Output the [x, y] coordinate of the center of the cell containing the given text.  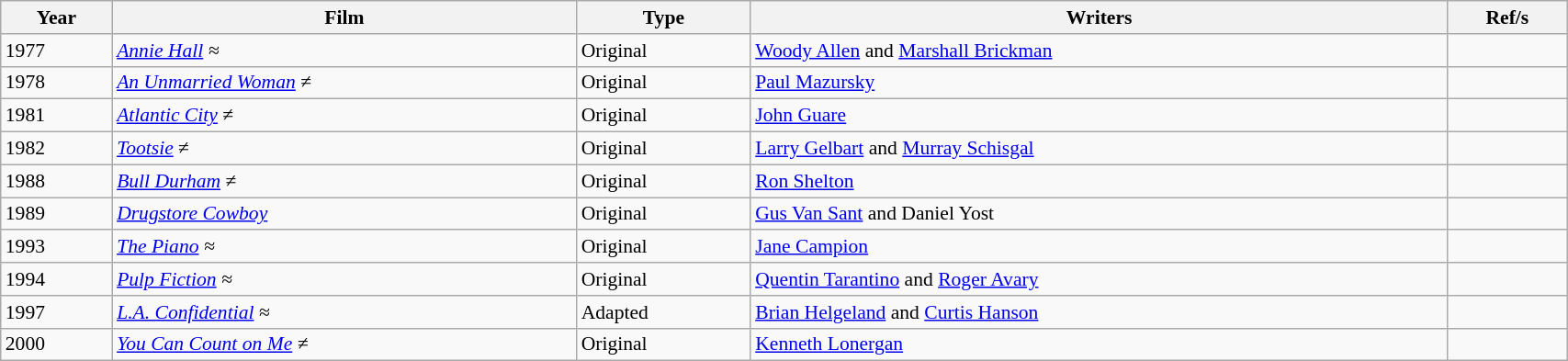
1977 [57, 51]
1994 [57, 279]
1978 [57, 83]
Gus Van Sant and Daniel Yost [1099, 214]
Bull Durham ≠ [344, 181]
Woody Allen and Marshall Brickman [1099, 51]
The Piano ≈ [344, 247]
1981 [57, 116]
1993 [57, 247]
Quentin Tarantino and Roger Avary [1099, 279]
Drugstore Cowboy [344, 214]
Paul Mazursky [1099, 83]
Annie Hall ≈ [344, 51]
1997 [57, 312]
Larry Gelbart and Murray Schisgal [1099, 149]
John Guare [1099, 116]
Adapted [664, 312]
Type [664, 17]
Brian Helgeland and Curtis Hanson [1099, 312]
1988 [57, 181]
Film [344, 17]
Ref/s [1507, 17]
Atlantic City ≠ [344, 116]
Pulp Fiction ≈ [344, 279]
Writers [1099, 17]
Kenneth Lonergan [1099, 344]
Year [57, 17]
You Can Count on Me ≠ [344, 344]
1989 [57, 214]
1982 [57, 149]
2000 [57, 344]
An Unmarried Woman ≠ [344, 83]
Ron Shelton [1099, 181]
Jane Campion [1099, 247]
L.A. Confidential ≈ [344, 312]
Tootsie ≠ [344, 149]
